Find where the given text appears and provide that cell's center as [X, Y] coordinate. 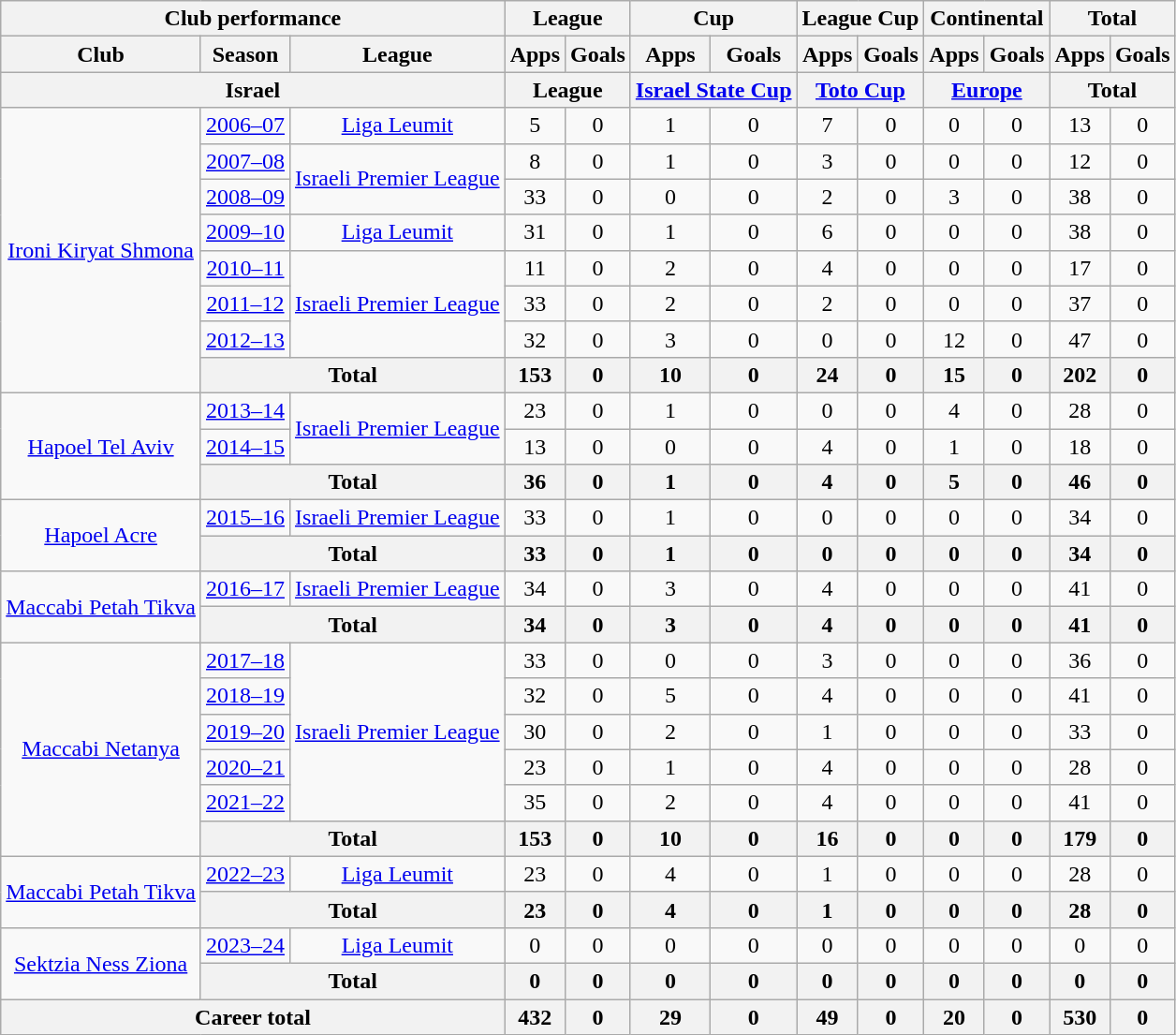
30 [535, 732]
16 [828, 838]
Ironi Kiryat Shmona [101, 250]
47 [1080, 339]
37 [1080, 303]
Maccabi Netanya [101, 749]
2021–22 [245, 803]
2015–16 [245, 518]
11 [535, 268]
Europe [987, 90]
202 [1080, 375]
2018–19 [245, 696]
179 [1080, 838]
2012–13 [245, 339]
2019–20 [245, 732]
2023–24 [245, 945]
League Cup [860, 19]
24 [828, 375]
Club performance [253, 19]
2010–11 [245, 268]
Club [101, 54]
Cup [713, 19]
46 [1080, 482]
7 [828, 126]
35 [535, 803]
6 [828, 232]
Toto Cup [860, 90]
18 [1080, 447]
2013–14 [245, 410]
Career total [253, 1016]
Israel State Cup [713, 90]
2011–12 [245, 303]
Sektzia Ness Ziona [101, 963]
2017–18 [245, 660]
Hapoel Tel Aviv [101, 446]
2008–09 [245, 197]
29 [670, 1016]
2009–10 [245, 232]
2020–21 [245, 767]
20 [954, 1016]
Season [245, 54]
2014–15 [245, 447]
49 [828, 1016]
Hapoel Acre [101, 536]
8 [535, 161]
2007–08 [245, 161]
2016–17 [245, 589]
2006–07 [245, 126]
2022–23 [245, 874]
15 [954, 375]
432 [535, 1016]
17 [1080, 268]
530 [1080, 1016]
Israel [253, 90]
31 [535, 232]
Continental [987, 19]
